Return the [x, y] coordinate for the center point of the cell that contains the specified text.  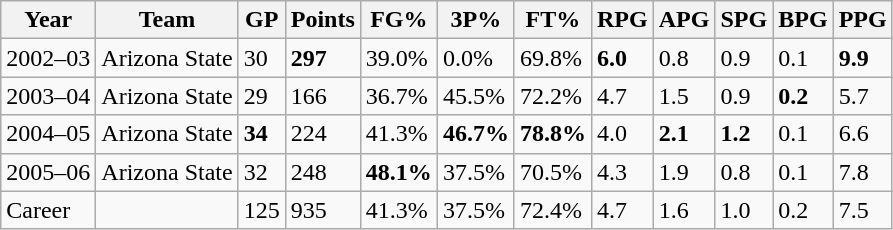
69.8% [552, 58]
Team [167, 20]
78.8% [552, 134]
297 [322, 58]
224 [322, 134]
Year [48, 20]
2.1 [684, 134]
30 [262, 58]
6.0 [622, 58]
2003–04 [48, 96]
48.1% [398, 172]
72.4% [552, 210]
2004–05 [48, 134]
Points [322, 20]
0.0% [476, 58]
45.5% [476, 96]
935 [322, 210]
39.0% [398, 58]
1.9 [684, 172]
9.9 [862, 58]
7.8 [862, 172]
SPG [744, 20]
1.0 [744, 210]
4.0 [622, 134]
1.2 [744, 134]
34 [262, 134]
125 [262, 210]
7.5 [862, 210]
36.7% [398, 96]
RPG [622, 20]
248 [322, 172]
GP [262, 20]
2002–03 [48, 58]
BPG [803, 20]
5.7 [862, 96]
APG [684, 20]
PPG [862, 20]
4.3 [622, 172]
29 [262, 96]
Career [48, 210]
46.7% [476, 134]
2005–06 [48, 172]
166 [322, 96]
32 [262, 172]
FG% [398, 20]
6.6 [862, 134]
1.5 [684, 96]
FT% [552, 20]
70.5% [552, 172]
1.6 [684, 210]
72.2% [552, 96]
3P% [476, 20]
